Pinpoint the cell where the given text exists, returning its (X, Y) midpoint coordinate. 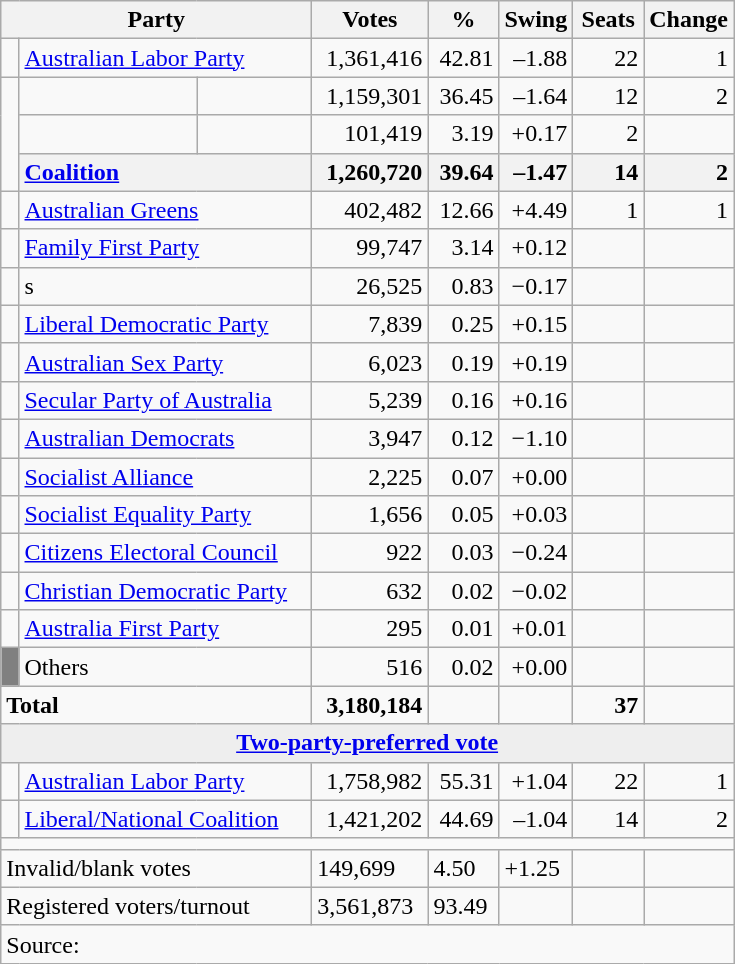
1,758,982 (370, 781)
2,225 (370, 477)
0.12 (464, 438)
3.14 (464, 248)
Votes (370, 20)
3,947 (370, 438)
Citizens Electoral Council (166, 553)
37 (608, 705)
s (166, 286)
% (464, 20)
0.19 (464, 362)
Australian Democrats (166, 438)
55.31 (464, 781)
Australia First Party (166, 629)
+0.01 (536, 629)
5,239 (370, 400)
1,159,301 (370, 96)
Registered voters/turnout (156, 906)
+1.04 (536, 781)
3.19 (464, 134)
99,747 (370, 248)
–1.88 (536, 58)
922 (370, 553)
39.64 (464, 172)
+0.15 (536, 324)
0.16 (464, 400)
−0.24 (536, 553)
–1.64 (536, 96)
26,525 (370, 286)
+0.16 (536, 400)
149,699 (370, 868)
−1.10 (536, 438)
Liberal Democratic Party (166, 324)
+1.25 (536, 868)
1,656 (370, 515)
295 (370, 629)
Source: (368, 944)
Secular Party of Australia (166, 400)
Christian Democratic Party (166, 591)
+0.17 (536, 134)
Family First Party (166, 248)
0.07 (464, 477)
6,023 (370, 362)
Swing (536, 20)
−0.17 (536, 286)
Coalition (166, 172)
Socialist Alliance (166, 477)
36.45 (464, 96)
44.69 (464, 819)
–1.04 (536, 819)
Party (156, 20)
632 (370, 591)
Seats (608, 20)
Australian Greens (166, 210)
+4.49 (536, 210)
Total (156, 705)
Two-party-preferred vote (368, 743)
402,482 (370, 210)
42.81 (464, 58)
Liberal/National Coalition (166, 819)
101,419 (370, 134)
Australian Sex Party (166, 362)
93.49 (464, 906)
4.50 (464, 868)
Others (166, 667)
0.25 (464, 324)
Change (689, 20)
0.05 (464, 515)
+0.12 (536, 248)
0.83 (464, 286)
1,260,720 (370, 172)
–1.47 (536, 172)
12 (608, 96)
+0.03 (536, 515)
3,180,184 (370, 705)
12.66 (464, 210)
−0.02 (536, 591)
7,839 (370, 324)
Socialist Equality Party (166, 515)
3,561,873 (370, 906)
1,421,202 (370, 819)
+0.19 (536, 362)
1,361,416 (370, 58)
0.03 (464, 553)
516 (370, 667)
0.01 (464, 629)
Invalid/blank votes (156, 868)
